Return the (x, y) coordinate for the center point of the cell that contains the specified text.  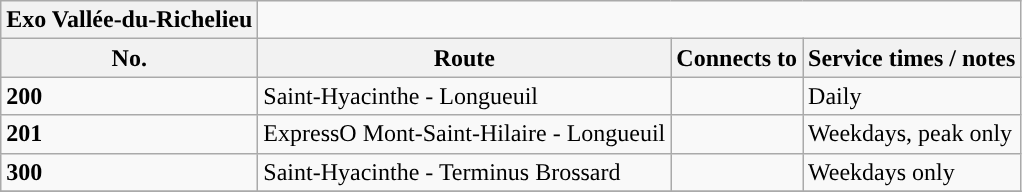
300 (130, 172)
Saint-Hyacinthe - Longueuil (464, 96)
No. (130, 58)
Weekdays, peak only (912, 134)
Daily (912, 96)
Weekdays only (912, 172)
Route (464, 58)
Service times / notes (912, 58)
200 (130, 96)
ExpressO Mont-Saint-Hilaire - Longueuil (464, 134)
Connects to (737, 58)
201 (130, 134)
Exo Vallée-du-Richelieu (130, 20)
Saint-Hyacinthe - Terminus Brossard (464, 172)
